Capture the cell that displays the provided text and extract its [X, Y] central coordinate. 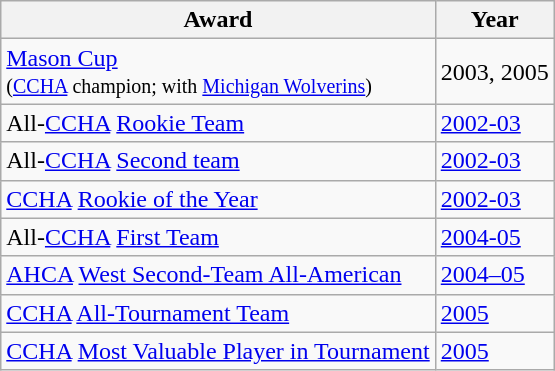
2004–05 [494, 275]
2003, 2005 [494, 72]
All-CCHA First Team [218, 237]
CCHA Rookie of the Year [218, 199]
CCHA Most Valuable Player in Tournament [218, 351]
AHCA West Second-Team All-American [218, 275]
CCHA All-Tournament Team [218, 313]
2004-05 [494, 237]
All-CCHA Second team [218, 161]
All-CCHA Rookie Team [218, 123]
Mason Cup (CCHA champion; with Michigan Wolverins) [218, 72]
Award [218, 20]
Year [494, 20]
